Locate the cell with the specified text and output its (X, Y) center coordinate. 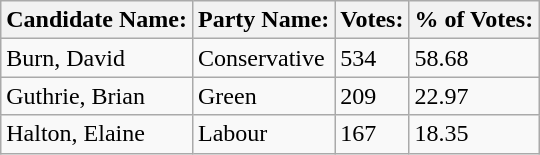
167 (372, 134)
Halton, Elaine (97, 134)
534 (372, 58)
Burn, David (97, 58)
209 (372, 96)
Guthrie, Brian (97, 96)
Candidate Name: (97, 20)
Conservative (263, 58)
Votes: (372, 20)
22.97 (474, 96)
Labour (263, 134)
Party Name: (263, 20)
18.35 (474, 134)
58.68 (474, 58)
% of Votes: (474, 20)
Green (263, 96)
